Extract the [X, Y] coordinate from the center of the cell holding the provided text.  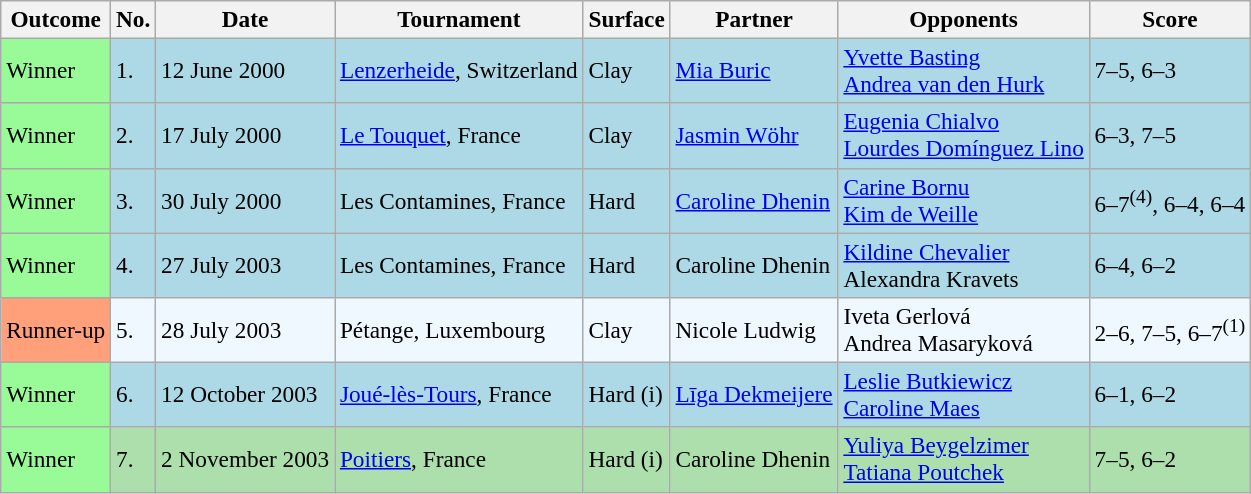
Le Touquet, France [460, 136]
6–4, 6–2 [1170, 264]
30 July 2000 [246, 200]
Leslie Butkiewicz Caroline Maes [964, 394]
Kildine Chevalier Alexandra Kravets [964, 264]
2–6, 7–5, 6–7(1) [1170, 330]
Surface [626, 19]
Opponents [964, 19]
3. [134, 200]
7. [134, 460]
Tournament [460, 19]
Poitiers, France [460, 460]
Carine Bornu Kim de Weille [964, 200]
7–5, 6–3 [1170, 70]
Eugenia Chialvo Lourdes Domínguez Lino [964, 136]
No. [134, 19]
Yuliya Beygelzimer Tatiana Poutchek [964, 460]
17 July 2000 [246, 136]
4. [134, 264]
Mia Buric [754, 70]
6. [134, 394]
Score [1170, 19]
Yvette Basting Andrea van den Hurk [964, 70]
Lenzerheide, Switzerland [460, 70]
6–1, 6–2 [1170, 394]
Pétange, Luxembourg [460, 330]
2 November 2003 [246, 460]
6–3, 7–5 [1170, 136]
Joué-lès-Tours, France [460, 394]
1. [134, 70]
Runner-up [56, 330]
Partner [754, 19]
Outcome [56, 19]
6–7(4), 6–4, 6–4 [1170, 200]
7–5, 6–2 [1170, 460]
27 July 2003 [246, 264]
Līga Dekmeijere [754, 394]
2. [134, 136]
12 October 2003 [246, 394]
5. [134, 330]
Nicole Ludwig [754, 330]
Iveta Gerlová Andrea Masaryková [964, 330]
12 June 2000 [246, 70]
28 July 2003 [246, 330]
Date [246, 19]
Jasmin Wöhr [754, 136]
